Find where the given text appears and provide that cell's center as (X, Y) coordinate. 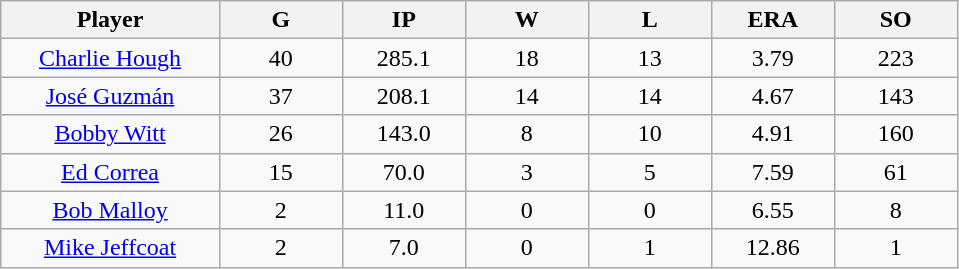
4.91 (772, 134)
Charlie Hough (110, 58)
223 (896, 58)
208.1 (404, 96)
Player (110, 20)
L (650, 20)
4.67 (772, 96)
Mike Jeffcoat (110, 248)
11.0 (404, 210)
285.1 (404, 58)
Bobby Witt (110, 134)
G (280, 20)
5 (650, 172)
Bob Malloy (110, 210)
6.55 (772, 210)
26 (280, 134)
SO (896, 20)
18 (526, 58)
13 (650, 58)
W (526, 20)
José Guzmán (110, 96)
7.0 (404, 248)
70.0 (404, 172)
37 (280, 96)
10 (650, 134)
160 (896, 134)
Ed Correa (110, 172)
143.0 (404, 134)
12.86 (772, 248)
3 (526, 172)
IP (404, 20)
7.59 (772, 172)
ERA (772, 20)
15 (280, 172)
40 (280, 58)
61 (896, 172)
143 (896, 96)
3.79 (772, 58)
